Pinpoint the cell where the given text exists, returning its [X, Y] midpoint coordinate. 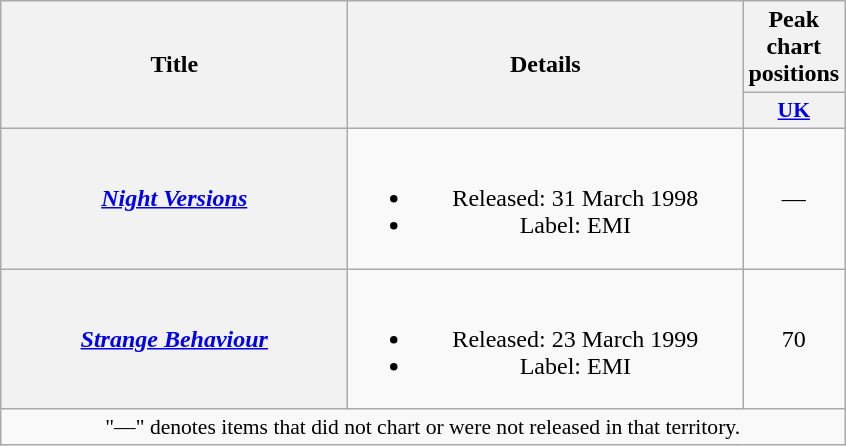
Strange Behaviour [174, 338]
"—" denotes items that did not chart or were not released in that territory. [423, 427]
Peak chart positions [794, 47]
Released: 23 March 1999Label: EMI [546, 338]
Night Versions [174, 198]
UK [794, 111]
Title [174, 65]
Details [546, 65]
— [794, 198]
Released: 31 March 1998Label: EMI [546, 198]
70 [794, 338]
